Detect which cell encompasses the target text, then output its [X, Y] center coordinate. 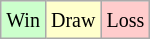
Draw [72, 20]
Win [24, 20]
Loss [126, 20]
